Determine the (x, y) coordinate at the center of the cell enclosing the given text.  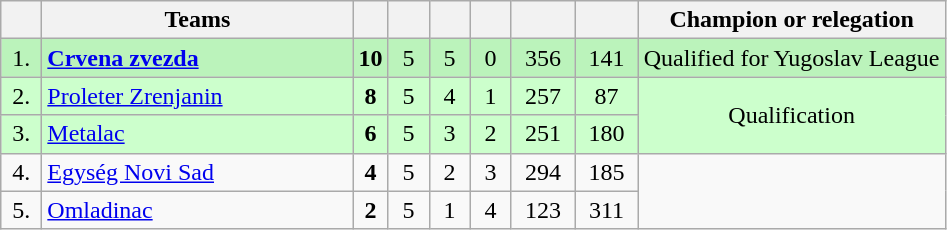
10 (370, 58)
Proleter Zrenjanin (198, 96)
Champion or relegation (792, 20)
4. (22, 172)
6 (370, 134)
8 (370, 96)
141 (607, 58)
356 (543, 58)
180 (607, 134)
311 (607, 210)
257 (543, 96)
123 (543, 210)
Qualification (792, 115)
Crvena zvezda (198, 58)
0 (490, 58)
2. (22, 96)
Qualified for Yugoslav League (792, 58)
87 (607, 96)
185 (607, 172)
Egység Novi Sad (198, 172)
5. (22, 210)
294 (543, 172)
3. (22, 134)
1. (22, 58)
Omladinac (198, 210)
251 (543, 134)
Teams (198, 20)
Metalac (198, 134)
